Scan for the cell matching the given text and deliver its (x, y) coordinate at center. 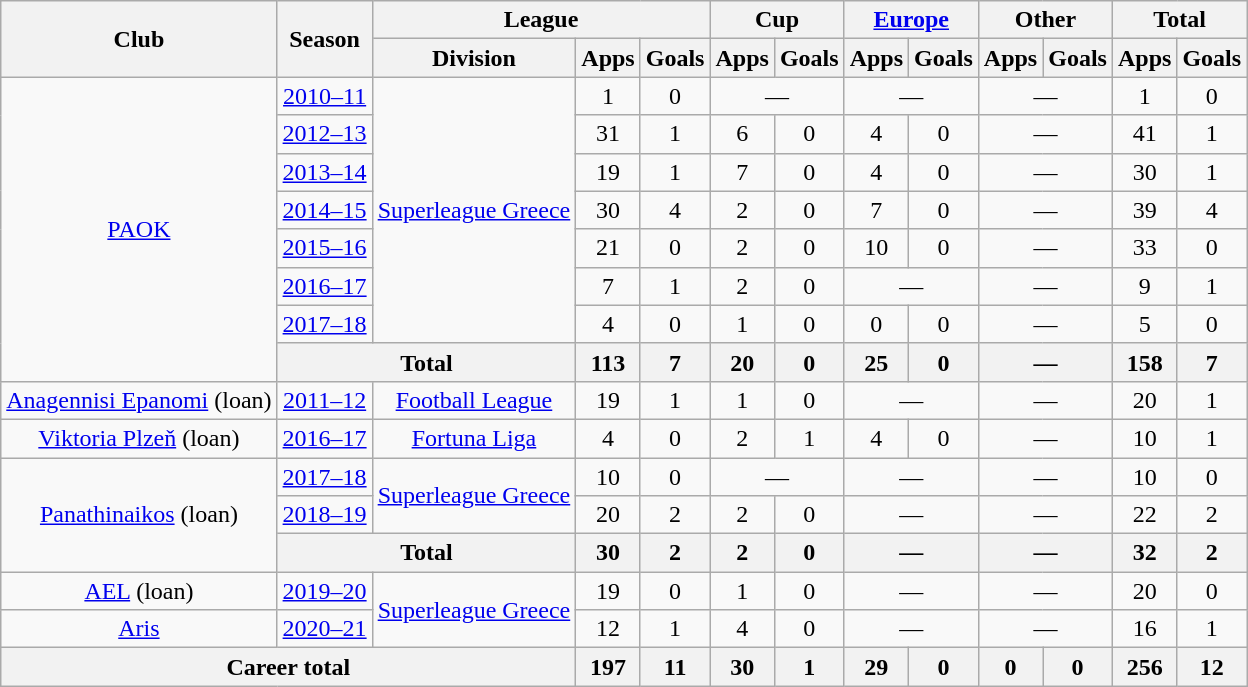
Europe (911, 20)
22 (1144, 515)
6 (742, 134)
2010–11 (324, 96)
Fortuna Liga (474, 438)
2020–21 (324, 629)
5 (1144, 324)
Season (324, 39)
2019–20 (324, 591)
Career total (288, 667)
Panathinaikos (loan) (139, 515)
256 (1144, 667)
Other (1045, 20)
21 (608, 248)
29 (876, 667)
41 (1144, 134)
113 (608, 362)
Viktoria Plzeň (loan) (139, 438)
Anagennisi Epanomi (loan) (139, 400)
2012–13 (324, 134)
2015–16 (324, 248)
197 (608, 667)
9 (1144, 286)
Football League (474, 400)
AEL (loan) (139, 591)
11 (675, 667)
2014–15 (324, 210)
39 (1144, 210)
Club (139, 39)
PAOK (139, 229)
League (541, 20)
Division (474, 58)
Cup (777, 20)
2013–14 (324, 172)
25 (876, 362)
33 (1144, 248)
Aris (139, 629)
158 (1144, 362)
2018–19 (324, 515)
32 (1144, 553)
2011–12 (324, 400)
16 (1144, 629)
31 (608, 134)
